Capture the cell that displays the provided text and extract its (x, y) central coordinate. 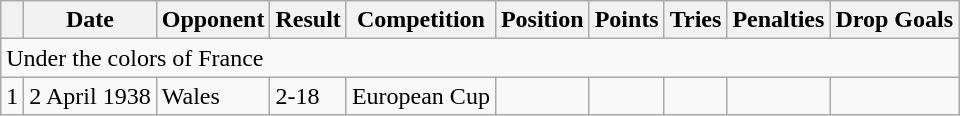
Tries (696, 20)
Opponent (213, 20)
Under the colors of France (480, 58)
Result (308, 20)
Wales (213, 96)
Penalties (778, 20)
European Cup (420, 96)
Drop Goals (894, 20)
2 April 1938 (90, 96)
Date (90, 20)
Competition (420, 20)
Position (542, 20)
2-18 (308, 96)
1 (12, 96)
Points (626, 20)
